Determine the (x, y) coordinate at the center of the cell enclosing the given text.  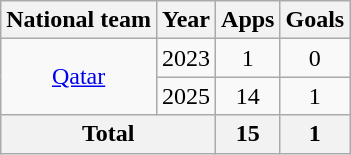
Goals (315, 20)
National team (79, 20)
14 (248, 96)
Total (108, 134)
0 (315, 58)
15 (248, 134)
Apps (248, 20)
Year (186, 20)
2023 (186, 58)
Qatar (79, 77)
2025 (186, 96)
